Provide the [X, Y] coordinate of the cell's center where the given text is located.  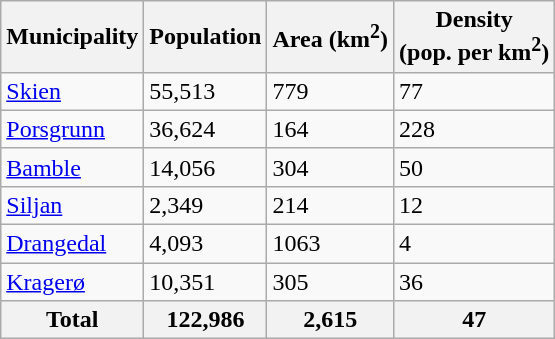
4 [474, 244]
Density(pop. per km2) [474, 37]
Porsgrunn [72, 129]
304 [330, 167]
12 [474, 205]
779 [330, 91]
2,615 [330, 320]
36,624 [206, 129]
305 [330, 282]
Kragerø [72, 282]
Total [72, 320]
Bamble [72, 167]
Municipality [72, 37]
2,349 [206, 205]
214 [330, 205]
77 [474, 91]
47 [474, 320]
10,351 [206, 282]
36 [474, 282]
55,513 [206, 91]
14,056 [206, 167]
164 [330, 129]
Siljan [72, 205]
Population [206, 37]
50 [474, 167]
228 [474, 129]
4,093 [206, 244]
Drangedal [72, 244]
Area (km2) [330, 37]
1063 [330, 244]
122,986 [206, 320]
Skien [72, 91]
